Pinpoint the cell where the given text exists, returning its (x, y) midpoint coordinate. 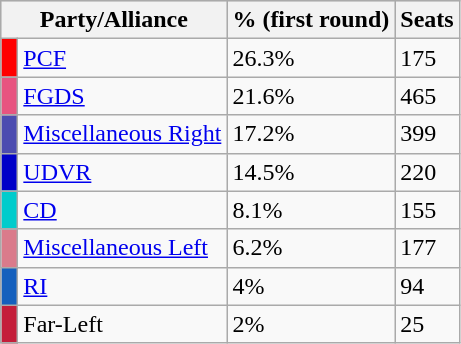
4% (311, 286)
26.3% (311, 58)
CD (122, 210)
Far-Left (122, 324)
PCF (122, 58)
FGDS (122, 96)
177 (427, 248)
14.5% (311, 172)
Party/Alliance (114, 20)
Miscellaneous Right (122, 134)
25 (427, 324)
RI (122, 286)
Seats (427, 20)
17.2% (311, 134)
8.1% (311, 210)
6.2% (311, 248)
Miscellaneous Left (122, 248)
175 (427, 58)
UDVR (122, 172)
399 (427, 134)
155 (427, 210)
2% (311, 324)
21.6% (311, 96)
94 (427, 286)
220 (427, 172)
% (first round) (311, 20)
465 (427, 96)
